Determine the [X, Y] coordinate at the center of the cell enclosing the given text.  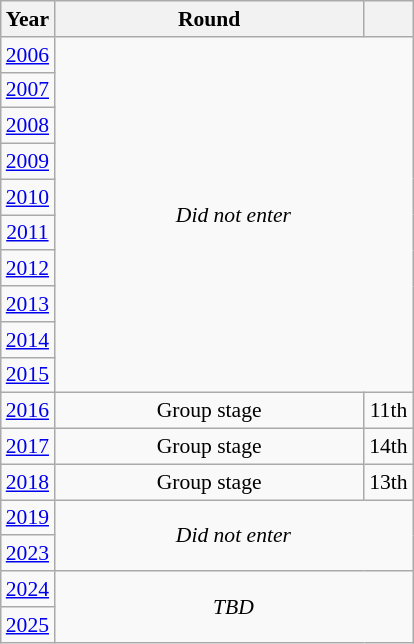
2006 [28, 55]
2010 [28, 197]
Year [28, 19]
2014 [28, 340]
2024 [28, 589]
TBD [234, 606]
2019 [28, 518]
14th [388, 447]
13th [388, 482]
2009 [28, 162]
2007 [28, 90]
Round [209, 19]
2025 [28, 625]
2023 [28, 554]
2017 [28, 447]
11th [388, 411]
2016 [28, 411]
2015 [28, 375]
2012 [28, 269]
2013 [28, 304]
2018 [28, 482]
2011 [28, 233]
2008 [28, 126]
